Return the [X, Y] coordinate for the center point of the cell that contains the specified text.  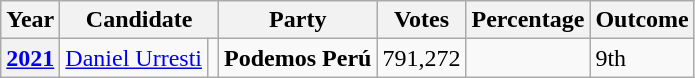
9th [642, 58]
Percentage [528, 20]
Year [30, 20]
791,272 [422, 58]
Candidate [140, 20]
Podemos Perú [298, 58]
Party [298, 20]
Outcome [642, 20]
2021 [30, 58]
Daniel Urresti [134, 58]
Votes [422, 20]
